Output the (x, y) coordinate of the center of the cell containing the given text.  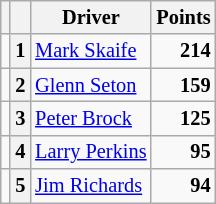
214 (183, 51)
125 (183, 118)
94 (183, 186)
Jim Richards (90, 186)
1 (20, 51)
Driver (90, 17)
Peter Brock (90, 118)
Larry Perkins (90, 152)
95 (183, 152)
159 (183, 85)
4 (20, 152)
Mark Skaife (90, 51)
Glenn Seton (90, 85)
2 (20, 85)
3 (20, 118)
Points (183, 17)
5 (20, 186)
